Detect which cell encompasses the target text, then output its [x, y] center coordinate. 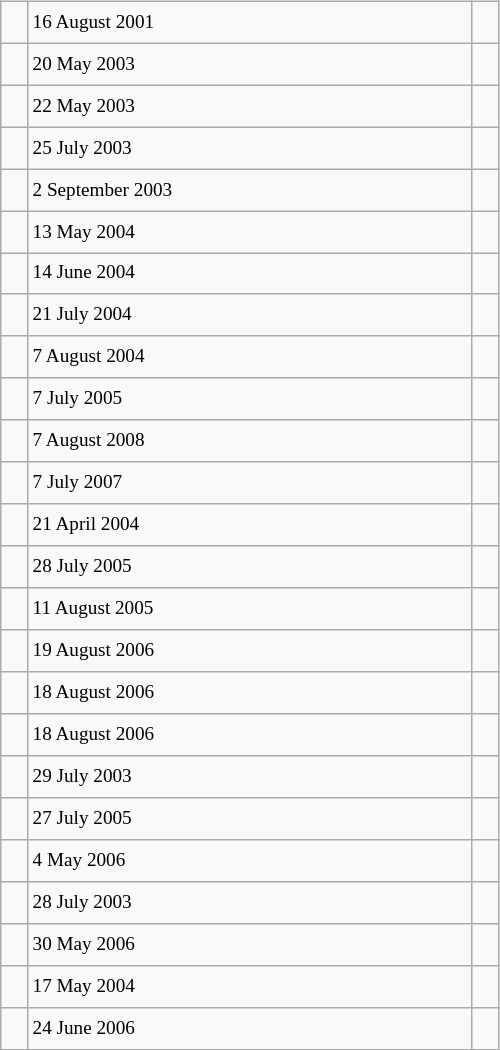
22 May 2003 [250, 106]
21 April 2004 [250, 525]
16 August 2001 [250, 22]
24 June 2006 [250, 1028]
4 May 2006 [250, 861]
7 July 2007 [250, 483]
29 July 2003 [250, 777]
17 May 2004 [250, 986]
13 May 2004 [250, 232]
28 July 2005 [250, 567]
2 September 2003 [250, 190]
7 August 2004 [250, 357]
20 May 2003 [250, 64]
14 June 2004 [250, 274]
21 July 2004 [250, 315]
27 July 2005 [250, 819]
30 May 2006 [250, 944]
11 August 2005 [250, 609]
7 July 2005 [250, 399]
7 August 2008 [250, 441]
28 July 2003 [250, 902]
19 August 2006 [250, 651]
25 July 2003 [250, 148]
